For the text-containing cell, return its midpoint in (X, Y) coordinate format. 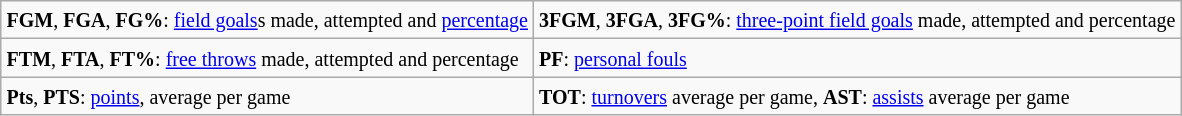
FGM, FGA, FG%: field goalss made, attempted and percentage (267, 20)
Pts, PTS: points, average per game (267, 96)
3FGM, 3FGA, 3FG%: three-point field goals made, attempted and percentage (858, 20)
TOT: turnovers average per game, AST: assists average per game (858, 96)
PF: personal fouls (858, 58)
FTM, FTA, FT%: free throws made, attempted and percentage (267, 58)
